Capture the cell that displays the provided text and extract its [X, Y] central coordinate. 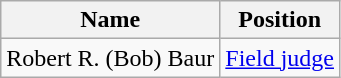
Robert R. (Bob) Baur [110, 58]
Name [110, 20]
Position [280, 20]
Field judge [280, 58]
